Determine the [x, y] coordinate at the center of the cell enclosing the given text.  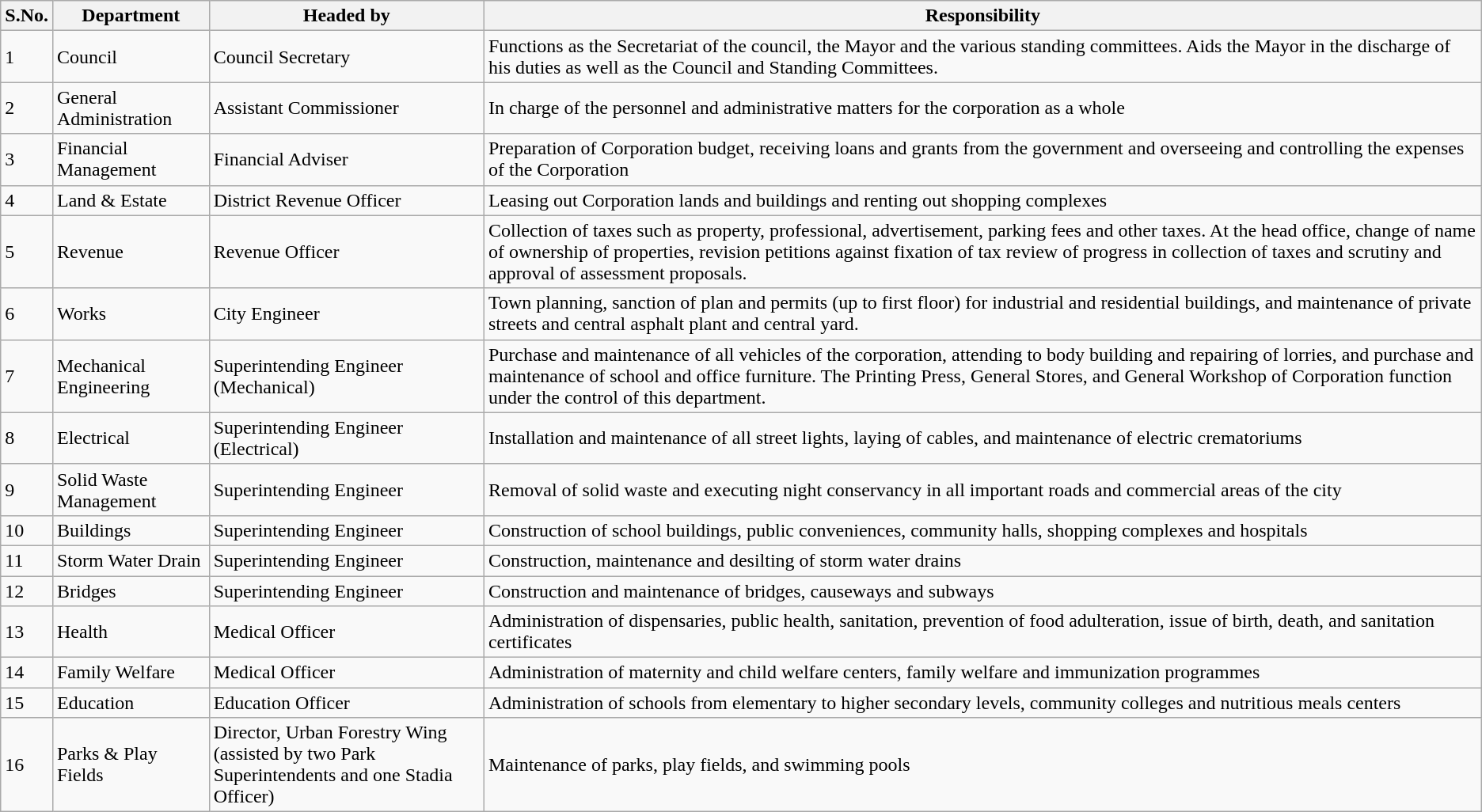
7 [27, 376]
Storm Water Drain [131, 560]
Superintending Engineer (Mechanical) [347, 376]
Construction of school buildings, public conveniences, community halls, shopping complexes and hospitals [982, 530]
9 [27, 489]
2 [27, 108]
Council [131, 57]
City Engineer [347, 313]
Removal of solid waste and executing night conservancy in all important roads and commercial areas of the city [982, 489]
13 [27, 632]
Administration of schools from elementary to higher secondary levels, community colleges and nutritious meals centers [982, 703]
5 [27, 252]
Solid Waste Management [131, 489]
Maintenance of parks, play fields, and swimming pools [982, 765]
Installation and maintenance of all street lights, laying of cables, and maintenance of electric crematoriums [982, 438]
Preparation of Corporation budget, receiving loans and grants from the government and overseeing and controlling the expenses of the Corporation [982, 160]
Administration of dispensaries, public health, sanitation, prevention of food adulteration, issue of birth, death, and sanitation certificates [982, 632]
Land & Estate [131, 200]
Electrical [131, 438]
Construction and maintenance of bridges, causeways and subways [982, 591]
8 [27, 438]
Mechanical Engineering [131, 376]
Responsibility [982, 16]
Construction, maintenance and desilting of storm water drains [982, 560]
General Administration [131, 108]
Works [131, 313]
Parks & Play Fields [131, 765]
12 [27, 591]
11 [27, 560]
Headed by [347, 16]
District Revenue Officer [347, 200]
Education [131, 703]
3 [27, 160]
Administration of maternity and child welfare centers, family welfare and immunization programmes [982, 673]
Family Welfare [131, 673]
Financial Management [131, 160]
S.No. [27, 16]
1 [27, 57]
Council Secretary [347, 57]
In charge of the personnel and administrative matters for the corporation as a whole [982, 108]
Education Officer [347, 703]
Leasing out Corporation lands and buildings and renting out shopping complexes [982, 200]
4 [27, 200]
6 [27, 313]
Financial Adviser [347, 160]
Director, Urban Forestry Wing(assisted by two Park Superintendents and one Stadia Officer) [347, 765]
14 [27, 673]
Revenue [131, 252]
Assistant Commissioner [347, 108]
Bridges [131, 591]
Department [131, 16]
Revenue Officer [347, 252]
16 [27, 765]
Buildings [131, 530]
10 [27, 530]
Health [131, 632]
15 [27, 703]
Superintending Engineer (Electrical) [347, 438]
